Capture the cell that displays the provided text and extract its [X, Y] central coordinate. 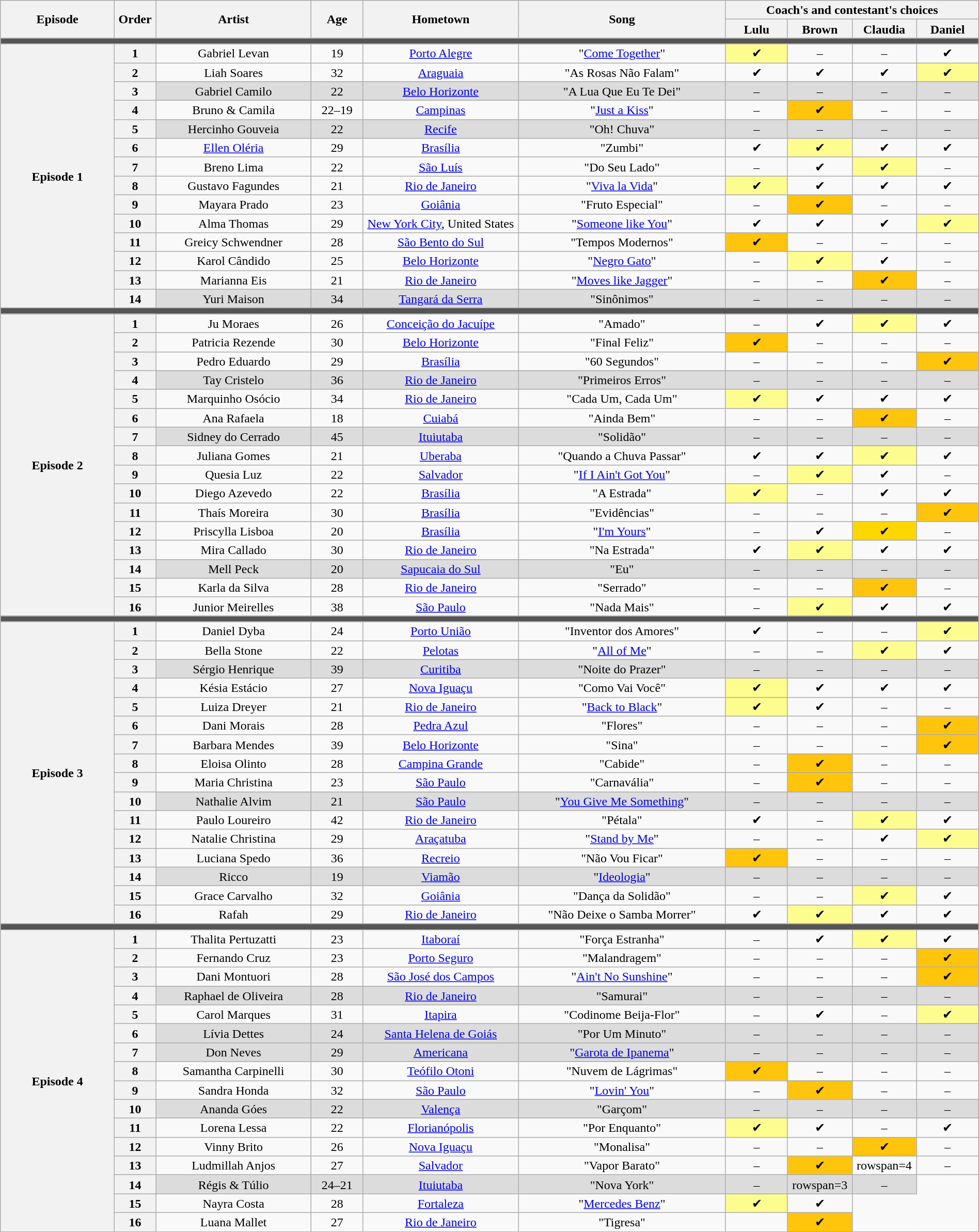
Késia Estácio [233, 688]
"Dança da Solidão" [622, 895]
"I'm Yours" [622, 531]
Gustavo Fagundes [233, 186]
Araguaia [441, 72]
Bruno & Camila [233, 110]
"If I Ain't Got You" [622, 474]
"Ain't No Sunshine" [622, 977]
rowspan=3 [820, 1184]
"A Estrada" [622, 494]
Barbara Mendes [233, 745]
"Ainda Bem" [622, 418]
"Oh! Chuva" [622, 129]
Teófilo Otoni [441, 1071]
São Luís [441, 166]
Dani Morais [233, 726]
Order [135, 20]
42 [337, 820]
Pelotas [441, 650]
Paulo Loureiro [233, 820]
Priscylla Lisboa [233, 531]
Sapucaia do Sul [441, 569]
Thalita Pertuzatti [233, 939]
"Na Estrada" [622, 550]
Tangará da Serra [441, 298]
Liah Soares [233, 72]
Nayra Costa [233, 1203]
"Just a Kiss" [622, 110]
Rafah [233, 914]
"Cada Um, Cada Um" [622, 399]
Ellen Oléria [233, 148]
Americana [441, 1052]
"Codinome Beija-Flor" [622, 1014]
Luana Mallet [233, 1222]
Alma Thomas [233, 223]
"Tempos Modernos" [622, 243]
"Nuvem de Lágrimas" [622, 1071]
25 [337, 261]
Porto Alegre [441, 54]
"Ideologia" [622, 877]
"All of Me" [622, 650]
"Eu" [622, 569]
Grace Carvalho [233, 895]
"Por Um Minuto" [622, 1034]
Marquinho Osócio [233, 399]
Hercinho Gouveia [233, 129]
"Garota de Ipanema" [622, 1052]
"Lovin' You" [622, 1089]
"Back to Black" [622, 706]
Quesia Luz [233, 474]
Juliana Gomes [233, 455]
Itaboraí [441, 939]
"Do Seu Lado" [622, 166]
Florianópolis [441, 1128]
Episode [58, 20]
Nathalie Alvim [233, 801]
"Força Estranha" [622, 939]
"60 Segundos" [622, 361]
"Monalisa" [622, 1146]
Patricia Rezende [233, 342]
Bella Stone [233, 650]
"Tigresa" [622, 1222]
Fernando Cruz [233, 958]
"Solidão" [622, 437]
Carol Marques [233, 1014]
Cuiabá [441, 418]
Recife [441, 129]
Dani Montuori [233, 977]
Sérgio Henrique [233, 669]
Gabriel Levan [233, 54]
"You Give Me Something" [622, 801]
Greicy Schwendner [233, 243]
Karla da Silva [233, 588]
Coach's and contestant's choices [852, 10]
"Não Vou Ficar" [622, 858]
Junior Meirelles [233, 606]
"Garçom" [622, 1109]
Daniel Dyba [233, 631]
"Como Vai Você" [622, 688]
Itapira [441, 1014]
"Malandragem" [622, 958]
rowspan=4 [884, 1166]
Mira Callado [233, 550]
Porto Seguro [441, 958]
Artist [233, 20]
"Sina" [622, 745]
"Por Enquanto" [622, 1128]
Mell Peck [233, 569]
Claudia [884, 29]
"Quando a Chuva Passar" [622, 455]
18 [337, 418]
"Nada Mais" [622, 606]
Mayara Prado [233, 204]
Lívia Dettes [233, 1034]
Brown [820, 29]
Thaís Moreira [233, 512]
Campinas [441, 110]
New York City, United States [441, 223]
Raphael de Oliveira [233, 996]
"A Lua Que Eu Te Dei" [622, 91]
Samantha Carpinelli [233, 1071]
Tay Cristelo [233, 380]
Uberaba [441, 455]
Ludmillah Anjos [233, 1166]
Porto União [441, 631]
"Flores" [622, 726]
Sidney do Cerrado [233, 437]
"Final Feliz" [622, 342]
Age [337, 20]
"Carnavália" [622, 782]
22–19 [337, 110]
38 [337, 606]
24–21 [337, 1184]
"Zumbi" [622, 148]
Araçatuba [441, 839]
Gabriel Camilo [233, 91]
"Samurai" [622, 996]
"Moves like Jagger" [622, 280]
"Mercedes Benz" [622, 1203]
Lulu [756, 29]
"Stand by Me" [622, 839]
Ananda Góes [233, 1109]
Pedro Eduardo [233, 361]
"Vapor Barato" [622, 1166]
31 [337, 1014]
Recreio [441, 858]
Sandra Honda [233, 1089]
Luiza Dreyer [233, 706]
"Nova York" [622, 1184]
"Inventor dos Amores" [622, 631]
Régis & Túlio [233, 1184]
Lorena Lessa [233, 1128]
Episode 4 [58, 1080]
"Não Deixe o Samba Morrer" [622, 914]
Karol Cândido [233, 261]
Maria Christina [233, 782]
Natalie Christina [233, 839]
Daniel [948, 29]
Diego Azevedo [233, 494]
"Serrado" [622, 588]
Episode 2 [58, 465]
"Primeiros Erros" [622, 380]
São Bento do Sul [441, 243]
Eloisa Olinto [233, 763]
Episode 1 [58, 176]
Campina Grande [441, 763]
"Amado" [622, 323]
"Someone like You" [622, 223]
Marianna Eis [233, 280]
Ana Rafaela [233, 418]
Vinny Brito [233, 1146]
Pedra Azul [441, 726]
Conceição do Jacuípe [441, 323]
Curitiba [441, 669]
"Come Together" [622, 54]
Yuri Maison [233, 298]
São José dos Campos [441, 977]
Luciana Spedo [233, 858]
Valença [441, 1109]
Viamão [441, 877]
"Viva la Vida" [622, 186]
"Negro Gato" [622, 261]
Episode 3 [58, 772]
"Noite do Prazer" [622, 669]
Song [622, 20]
Hometown [441, 20]
"As Rosas Não Falam" [622, 72]
"Evidências" [622, 512]
45 [337, 437]
Ricco [233, 877]
Fortaleza [441, 1203]
"Cabide" [622, 763]
Don Neves [233, 1052]
Breno Lima [233, 166]
"Sinônimos" [622, 298]
Santa Helena de Goiás [441, 1034]
"Fruto Especial" [622, 204]
"Pétala" [622, 820]
Ju Moraes [233, 323]
